Return (X, Y) of the center of cell containing provided text 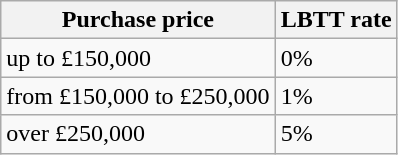
up to £150,000 (138, 58)
5% (336, 134)
LBTT rate (336, 20)
from £150,000 to £250,000 (138, 96)
over £250,000 (138, 134)
Purchase price (138, 20)
0% (336, 58)
1% (336, 96)
